Pinpoint the cell where the given text exists, returning its [X, Y] midpoint coordinate. 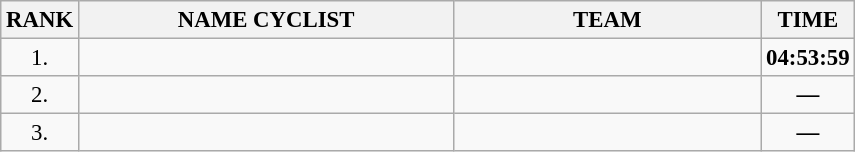
3. [40, 133]
1. [40, 58]
TEAM [608, 20]
04:53:59 [808, 58]
NAME CYCLIST [266, 20]
RANK [40, 20]
TIME [808, 20]
2. [40, 95]
